Extract the [X, Y] coordinate from the center of the cell holding the provided text.  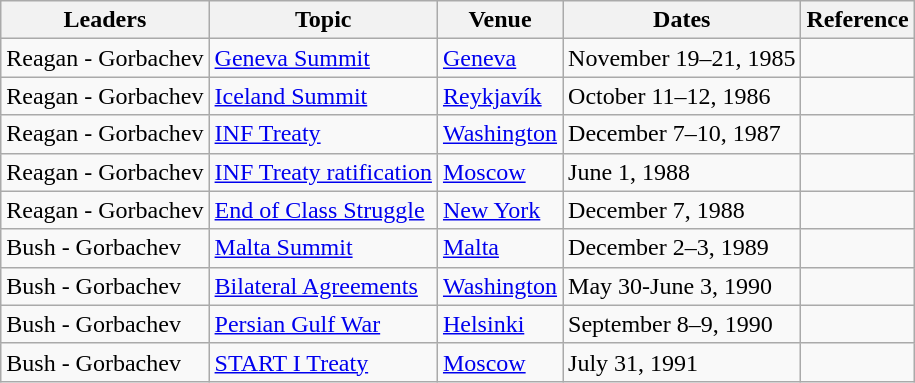
Helsinki [500, 324]
New York [500, 210]
Reference [858, 20]
Iceland Summit [323, 96]
Reykjavík [500, 96]
Venue [500, 20]
Persian Gulf War [323, 324]
June 1, 1988 [682, 172]
Geneva [500, 58]
December 7, 1988 [682, 210]
Bilateral Agreements [323, 286]
INF Treaty [323, 134]
Topic [323, 20]
May 30-June 3, 1990 [682, 286]
November 19–21, 1985 [682, 58]
December 7–10, 1987 [682, 134]
Dates [682, 20]
October 11–12, 1986 [682, 96]
Leaders [105, 20]
September 8–9, 1990 [682, 324]
Malta [500, 248]
End of Class Struggle [323, 210]
Malta Summit [323, 248]
Geneva Summit [323, 58]
INF Treaty ratification [323, 172]
December 2–3, 1989 [682, 248]
START I Treaty [323, 362]
July 31, 1991 [682, 362]
